Extract the [x, y] coordinate from the center of the cell holding the provided text.  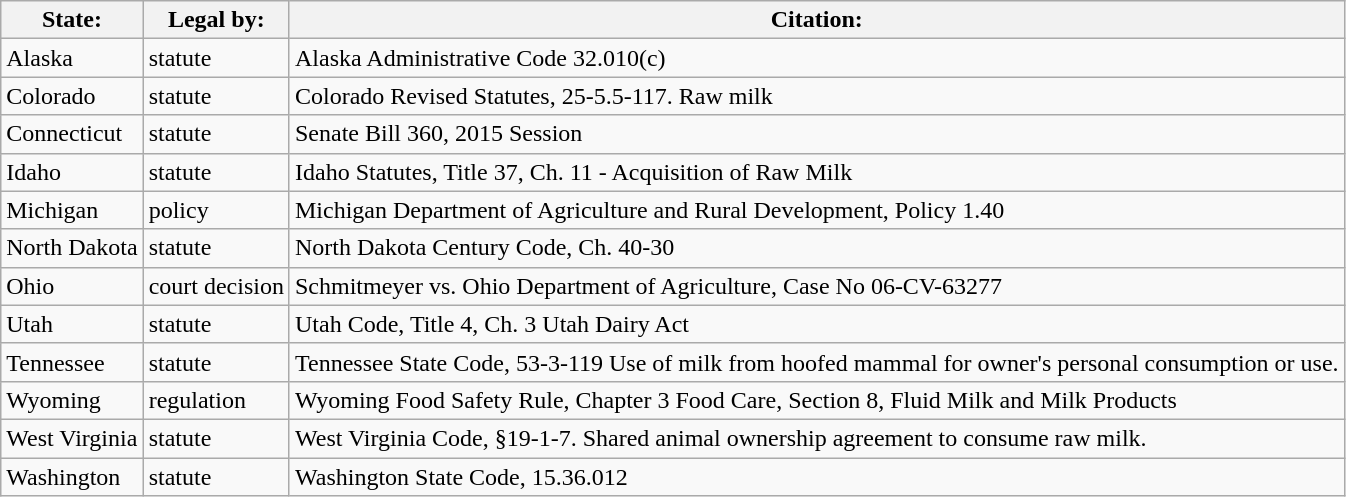
Senate Bill 360, 2015 Session [816, 134]
Legal by: [216, 20]
Ohio [72, 286]
Alaska [72, 58]
Colorado Revised Statutes, 25-5.5-117. Raw milk [816, 96]
Idaho Statutes, Title 37, Ch. 11 - Acquisition of Raw Milk [816, 172]
Citation: [816, 20]
court decision [216, 286]
Tennessee [72, 362]
Connecticut [72, 134]
West Virginia [72, 438]
Wyoming Food Safety Rule, Chapter 3 Food Care, Section 8, Fluid Milk and Milk Products [816, 400]
Utah Code, Title 4, Ch. 3 Utah Dairy Act [816, 324]
Utah [72, 324]
Colorado [72, 96]
Idaho [72, 172]
Michigan [72, 210]
North Dakota Century Code, Ch. 40-30 [816, 248]
Tennessee State Code, 53-3-119 Use of milk from hoofed mammal for owner's personal consumption or use. [816, 362]
Alaska Administrative Code 32.010(c) [816, 58]
Schmitmeyer vs. Ohio Department of Agriculture, Case No 06-CV-63277 [816, 286]
North Dakota [72, 248]
State: [72, 20]
Michigan Department of Agriculture and Rural Development, Policy 1.40 [816, 210]
West Virginia Code, §19-1-7. Shared animal ownership agreement to consume raw milk. [816, 438]
Washington State Code, 15.36.012 [816, 477]
regulation [216, 400]
Washington [72, 477]
policy [216, 210]
Wyoming [72, 400]
